Identify which cell holds the provided text, then report its [X, Y] central coordinate. 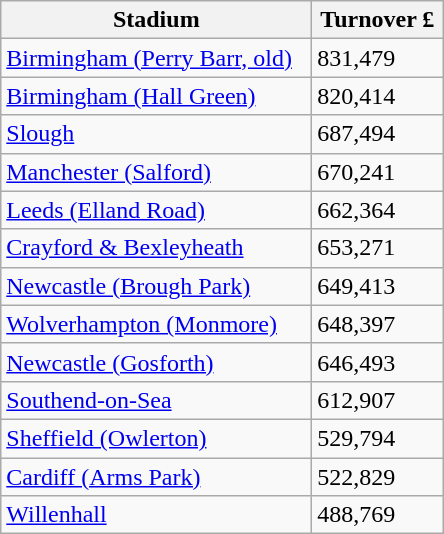
529,794 [378, 438]
648,397 [378, 324]
Turnover £ [378, 20]
Sheffield (Owlerton) [156, 438]
820,414 [378, 96]
Newcastle (Brough Park) [156, 286]
522,829 [378, 477]
Cardiff (Arms Park) [156, 477]
649,413 [378, 286]
646,493 [378, 362]
662,364 [378, 210]
Stadium [156, 20]
Birmingham (Hall Green) [156, 96]
653,271 [378, 248]
Willenhall [156, 515]
Slough [156, 134]
Newcastle (Gosforth) [156, 362]
Leeds (Elland Road) [156, 210]
Birmingham (Perry Barr, old) [156, 58]
670,241 [378, 172]
Crayford & Bexleyheath [156, 248]
612,907 [378, 400]
Wolverhampton (Monmore) [156, 324]
687,494 [378, 134]
831,479 [378, 58]
Manchester (Salford) [156, 172]
488,769 [378, 515]
Southend-on-Sea [156, 400]
